Pinpoint the cell where the given text exists, returning its [X, Y] midpoint coordinate. 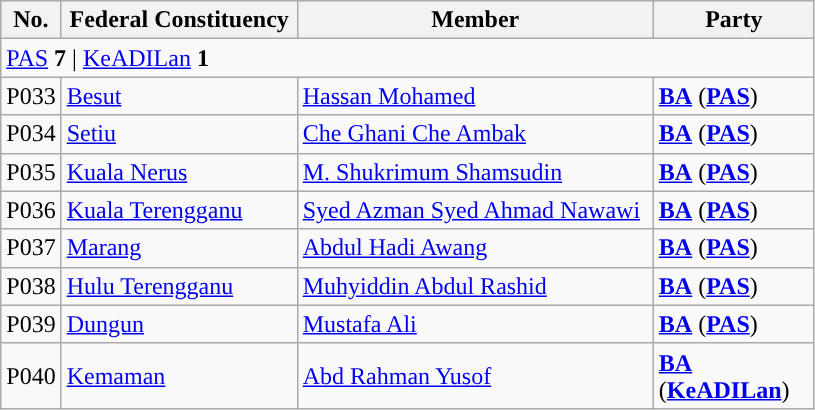
Che Ghani Che Ambak [475, 134]
Hassan Mohamed [475, 96]
Mustafa Ali [475, 324]
Kemaman [179, 376]
Abdul Hadi Awang [475, 248]
Abd Rahman Yusof [475, 376]
Setiu [179, 134]
Party [734, 20]
P035 [31, 172]
Marang [179, 248]
Muhyiddin Abdul Rashid [475, 286]
Hulu Terengganu [179, 286]
PAS 7 | KeADILan 1 [408, 58]
Federal Constituency [179, 20]
Syed Azman Syed Ahmad Nawawi [475, 210]
Dungun [179, 324]
BA (KeADILan) [734, 376]
No. [31, 20]
Kuala Terengganu [179, 210]
P034 [31, 134]
P039 [31, 324]
M. Shukrimum Shamsudin [475, 172]
P038 [31, 286]
P037 [31, 248]
P040 [31, 376]
P036 [31, 210]
Member [475, 20]
Kuala Nerus [179, 172]
P033 [31, 96]
Besut [179, 96]
